Detect which cell encompasses the target text, then output its [x, y] center coordinate. 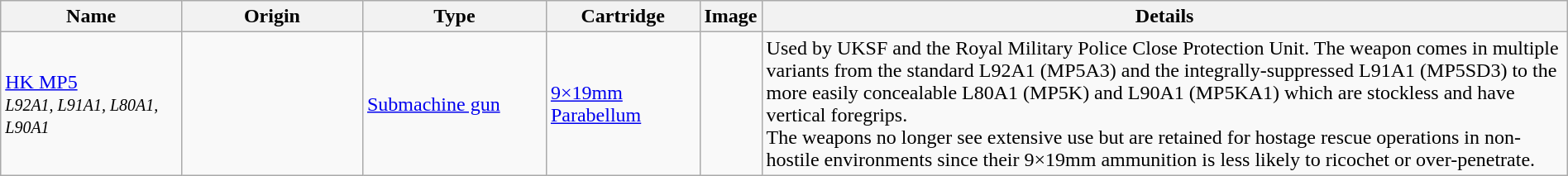
HK MP5L92A1, L91A1, L80A1, L90A1 [91, 104]
Type [454, 17]
Origin [271, 17]
Details [1164, 17]
9×19mm Parabellum [623, 104]
Cartridge [623, 17]
Name [91, 17]
Image [731, 17]
Submachine gun [454, 104]
